For the text-containing cell, return its midpoint in [x, y] coordinate format. 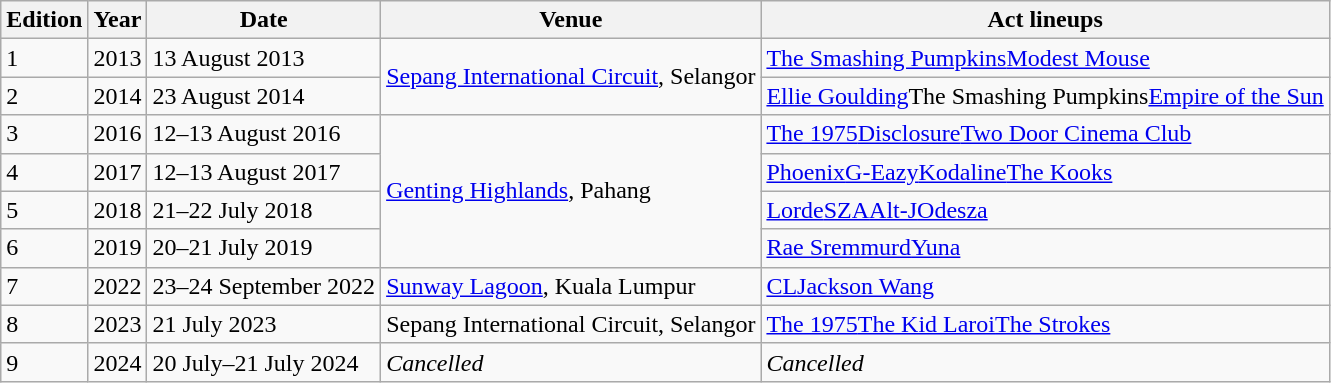
20 July–21 July 2024 [264, 362]
8 [44, 324]
LordeSZAAlt-JOdesza [1045, 210]
Date [264, 20]
2018 [118, 210]
5 [44, 210]
12–13 August 2017 [264, 172]
23–24 September 2022 [264, 286]
Venue [571, 20]
4 [44, 172]
Edition [44, 20]
2 [44, 96]
21 July 2023 [264, 324]
9 [44, 362]
2016 [118, 134]
2019 [118, 248]
2024 [118, 362]
2017 [118, 172]
Ellie GouldingThe Smashing PumpkinsEmpire of the Sun [1045, 96]
1 [44, 58]
CLJackson Wang [1045, 286]
23 August 2014 [264, 96]
The 1975DisclosureTwo Door Cinema Club [1045, 134]
7 [44, 286]
Act lineups [1045, 20]
The Smashing PumpkinsModest Mouse [1045, 58]
13 August 2013 [264, 58]
2023 [118, 324]
PhoenixG-EazyKodalineThe Kooks [1045, 172]
Sunway Lagoon, Kuala Lumpur [571, 286]
21–22 July 2018 [264, 210]
3 [44, 134]
Rae SremmurdYuna [1045, 248]
12–13 August 2016 [264, 134]
The 1975The Kid LaroiThe Strokes [1045, 324]
Year [118, 20]
Genting Highlands, Pahang [571, 191]
2013 [118, 58]
20–21 July 2019 [264, 248]
2022 [118, 286]
6 [44, 248]
2014 [118, 96]
